Determine the [X, Y] coordinate at the center of the cell enclosing the given text.  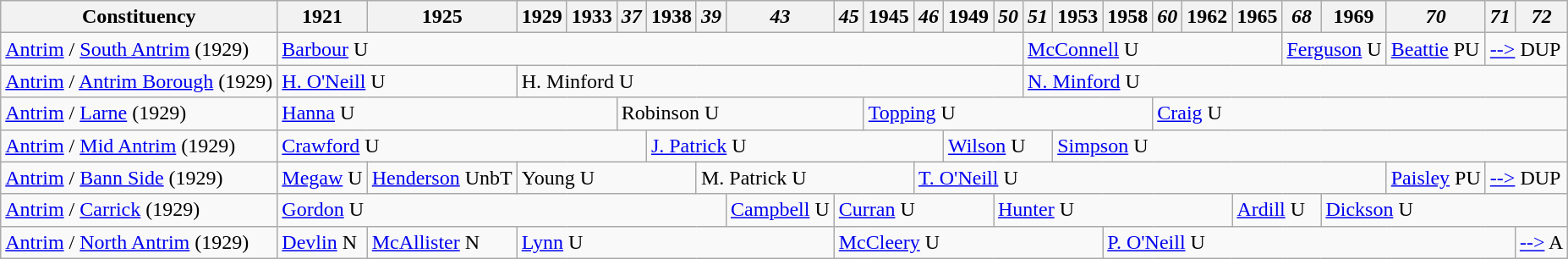
Simpson U [1311, 146]
1949 [968, 17]
T. O'Neill U [1150, 178]
1921 [322, 17]
Antrim / South Antrim (1929) [139, 49]
Dickson U [1445, 210]
1969 [1353, 17]
P. O'Neill U [1309, 242]
1958 [1128, 17]
Robinson U [740, 113]
68 [1302, 17]
Paisley PU [1436, 178]
1965 [1257, 17]
J. Patrick U [795, 146]
50 [1008, 17]
Lynn U [675, 242]
1938 [672, 17]
Gordon U [502, 210]
Antrim / Mid Antrim (1929) [139, 146]
46 [929, 17]
Ferguson U [1335, 49]
Antrim / Carrick (1929) [139, 210]
60 [1167, 17]
1929 [541, 17]
Henderson UnbT [441, 178]
H. O'Neill U [397, 81]
Constituency [139, 17]
51 [1039, 17]
Devlin N [322, 242]
1962 [1208, 17]
Antrim / Antrim Borough (1929) [139, 81]
Ardill U [1277, 210]
Megaw U [322, 178]
1933 [592, 17]
70 [1436, 17]
45 [849, 17]
1945 [888, 17]
Antrim / Bann Side (1929) [139, 178]
Topping U [1008, 113]
1925 [441, 17]
Campbell U [781, 210]
Hanna U [447, 113]
Wilson U [998, 146]
M. Patrick U [805, 178]
Antrim / North Antrim (1929) [139, 242]
Hunter U [1112, 210]
Craig U [1360, 113]
Barbour U [650, 49]
--> A [1541, 242]
1953 [1077, 17]
McCleery U [968, 242]
Antrim / Larne (1929) [139, 113]
N. Minford U [1296, 81]
Curran U [913, 210]
McAllister N [441, 242]
McConnell U [1153, 49]
Young U [606, 178]
43 [781, 17]
71 [1500, 17]
37 [631, 17]
72 [1541, 17]
Crawford U [462, 146]
H. Minford U [770, 81]
39 [710, 17]
Beattie PU [1436, 49]
